Identify which cell holds the provided text, then report its [X, Y] central coordinate. 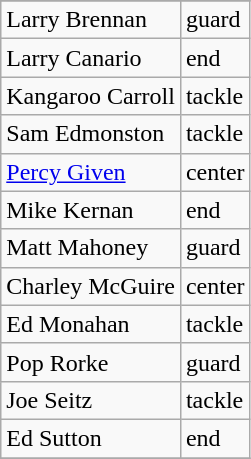
Larry Brennan [91, 20]
Joe Seitz [91, 400]
Pop Rorke [91, 362]
Ed Sutton [91, 438]
Larry Canario [91, 58]
Matt Mahoney [91, 248]
Charley McGuire [91, 286]
Mike Kernan [91, 210]
Percy Given [91, 172]
Sam Edmonston [91, 134]
Kangaroo Carroll [91, 96]
Ed Monahan [91, 324]
